Identify which cell holds the provided text, then report its (X, Y) central coordinate. 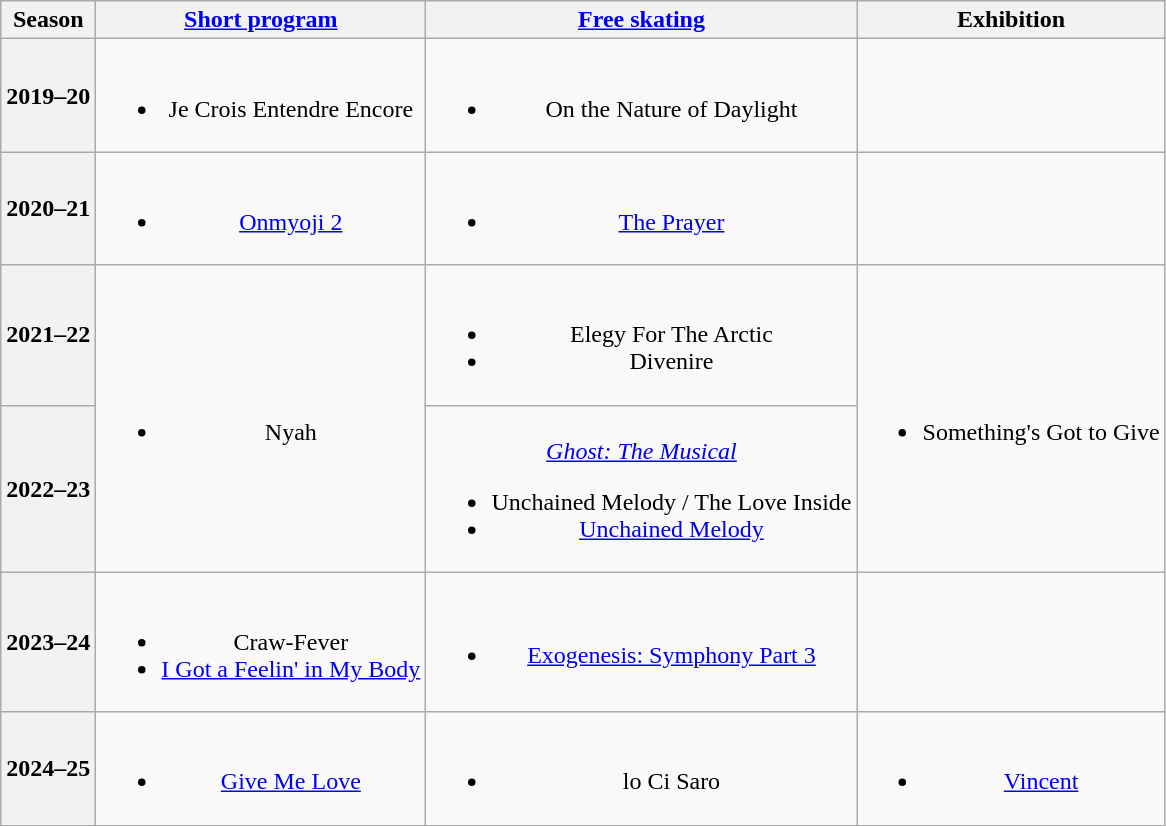
Free skating (642, 20)
2024–25 (48, 768)
Nyah (261, 418)
2019–20 (48, 96)
Onmyoji 2 (261, 208)
Je Crois Entendre Encore (261, 96)
Something's Got to Give (1011, 418)
Craw-FeverI Got a Feelin' in My Body (261, 642)
On the Nature of Daylight (642, 96)
The Prayer (642, 208)
2022–23 (48, 488)
Exogenesis: Symphony Part 3 (642, 642)
Season (48, 20)
2021–22 (48, 335)
lo Ci Saro (642, 768)
Exhibition (1011, 20)
2023–24 (48, 642)
Short program (261, 20)
Ghost: The MusicalUnchained Melody / The Love Inside Unchained Melody (642, 488)
Elegy For The ArcticDivenire (642, 335)
2020–21 (48, 208)
Give Me Love (261, 768)
Vincent (1011, 768)
